Extract the [x, y] coordinate from the center of the cell holding the provided text.  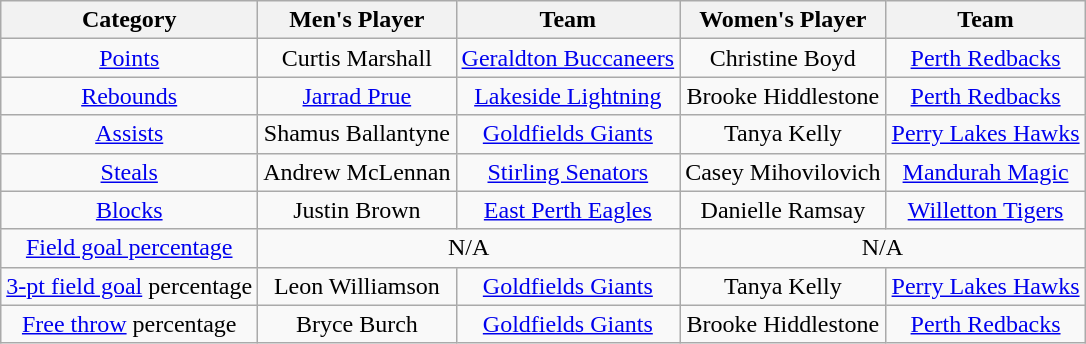
Leon Williamson [357, 286]
Lakeside Lightning [568, 96]
Casey Mihovilovich [783, 172]
Geraldton Buccaneers [568, 58]
Steals [130, 172]
Mandurah Magic [986, 172]
Points [130, 58]
Jarrad Prue [357, 96]
Curtis Marshall [357, 58]
Rebounds [130, 96]
Assists [130, 134]
Bryce Burch [357, 324]
Stirling Senators [568, 172]
Field goal percentage [130, 248]
East Perth Eagles [568, 210]
Women's Player [783, 20]
3-pt field goal percentage [130, 286]
Category [130, 20]
Blocks [130, 210]
Danielle Ramsay [783, 210]
Free throw percentage [130, 324]
Shamus Ballantyne [357, 134]
Christine Boyd [783, 58]
Andrew McLennan [357, 172]
Willetton Tigers [986, 210]
Men's Player [357, 20]
Justin Brown [357, 210]
